From the cell containing the given text, extract its center point as (x, y) coordinate. 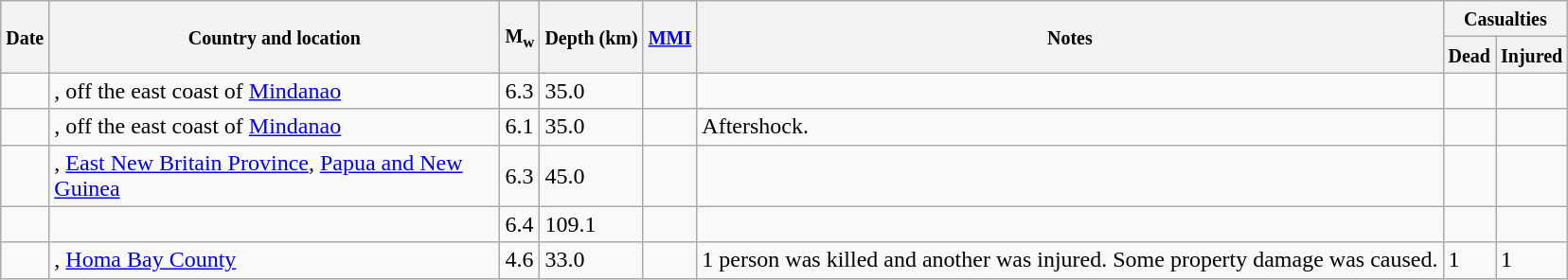
MMI (670, 37)
Depth (km) (591, 37)
, East New Britain Province, Papua and New Guinea (275, 176)
33.0 (591, 260)
Aftershock. (1070, 127)
6.4 (520, 224)
6.1 (520, 127)
4.6 (520, 260)
109.1 (591, 224)
45.0 (591, 176)
Mw (520, 37)
Dead (1470, 55)
1 person was killed and another was injured. Some property damage was caused. (1070, 260)
Notes (1070, 37)
Casualties (1506, 19)
Injured (1532, 55)
Date (25, 37)
, Homa Bay County (275, 260)
Country and location (275, 37)
